Output the (x, y) coordinate of the center of the cell containing the given text.  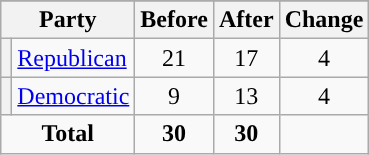
13 (246, 96)
Change (324, 20)
Democratic (74, 96)
Total (68, 134)
Before (174, 20)
After (246, 20)
9 (174, 96)
21 (174, 58)
Party (68, 20)
Republican (74, 58)
17 (246, 58)
